From the cell containing the given text, extract its center point as (x, y) coordinate. 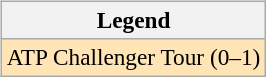
ATP Challenger Tour (0–1) (133, 57)
Legend (133, 20)
